Find where the given text appears and provide that cell's center as (x, y) coordinate. 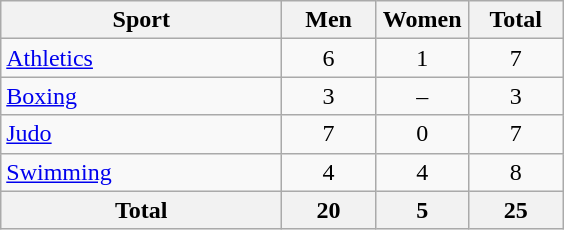
Judo (142, 134)
0 (422, 134)
1 (422, 58)
6 (329, 58)
Athletics (142, 58)
Men (329, 20)
5 (422, 210)
Swimming (142, 172)
– (422, 96)
25 (516, 210)
Sport (142, 20)
Boxing (142, 96)
Women (422, 20)
20 (329, 210)
8 (516, 172)
